Determine the (x, y) coordinate at the center of the cell enclosing the given text.  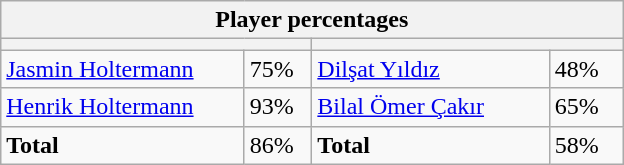
Bilal Ömer Çakır (430, 107)
Player percentages (312, 20)
86% (278, 145)
93% (278, 107)
Jasmin Holtermann (122, 69)
48% (586, 69)
Henrik Holtermann (122, 107)
Dilşat Yıldız (430, 69)
75% (278, 69)
65% (586, 107)
58% (586, 145)
